Determine the (x, y) coordinate at the center of the cell enclosing the given text.  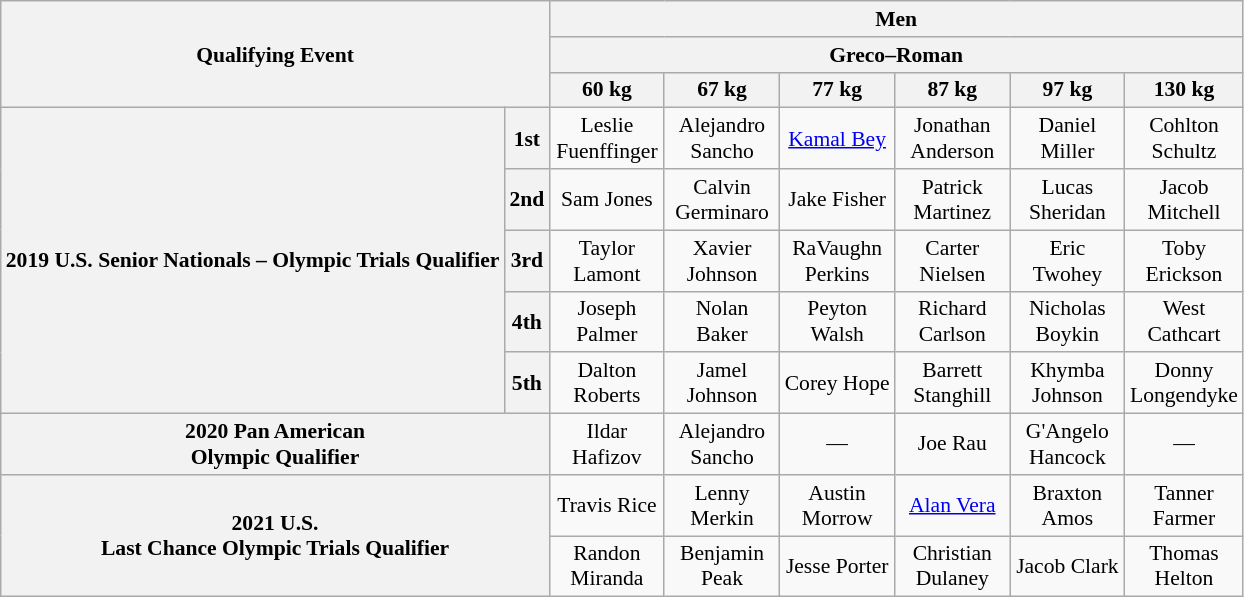
60 kg (606, 90)
Jake Fisher (838, 200)
Thomas Helton (1184, 566)
Braxton Amos (1068, 506)
2nd (526, 200)
Qualifying Event (276, 54)
Leslie Fuenffinger (606, 138)
Alan Vera (952, 506)
Donny Longendyke (1184, 384)
Christian Dulaney (952, 566)
Daniel Miller (1068, 138)
2020 Pan AmericanOlympic Qualifier (276, 444)
G'Angelo Hancock (1068, 444)
Peyton Walsh (838, 322)
Benjamin Peak (722, 566)
Lucas Sheridan (1068, 200)
Dalton Roberts (606, 384)
1st (526, 138)
Nolan Baker (722, 322)
5th (526, 384)
Jamel Johnson (722, 384)
130 kg (1184, 90)
Eric Twohey (1068, 260)
2021 U.S.Last Chance Olympic Trials Qualifier (276, 536)
2019 U.S. Senior Nationals – Olympic Trials Qualifier (253, 261)
Sam Jones (606, 200)
Toby Erickson (1184, 260)
Richard Carlson (952, 322)
67 kg (722, 90)
Barrett Stanghill (952, 384)
Taylor Lamont (606, 260)
87 kg (952, 90)
Tanner Farmer (1184, 506)
Greco–Roman (896, 55)
Jonathan Anderson (952, 138)
Khymba Johnson (1068, 384)
Randon Miranda (606, 566)
Jacob Clark (1068, 566)
4th (526, 322)
Xavier Johnson (722, 260)
Jacob Mitchell (1184, 200)
Ildar Hafizov (606, 444)
Joe Rau (952, 444)
Calvin Germinaro (722, 200)
Cohlton Schultz (1184, 138)
Travis Rice (606, 506)
97 kg (1068, 90)
Jesse Porter (838, 566)
Carter Nielsen (952, 260)
Joseph Palmer (606, 322)
Nicholas Boykin (1068, 322)
Kamal Bey (838, 138)
West Cathcart (1184, 322)
Lenny Merkin (722, 506)
Patrick Martinez (952, 200)
RaVaughn Perkins (838, 260)
3rd (526, 260)
77 kg (838, 90)
Men (896, 19)
Austin Morrow (838, 506)
Corey Hope (838, 384)
